Return (x, y) of the center of cell containing provided text 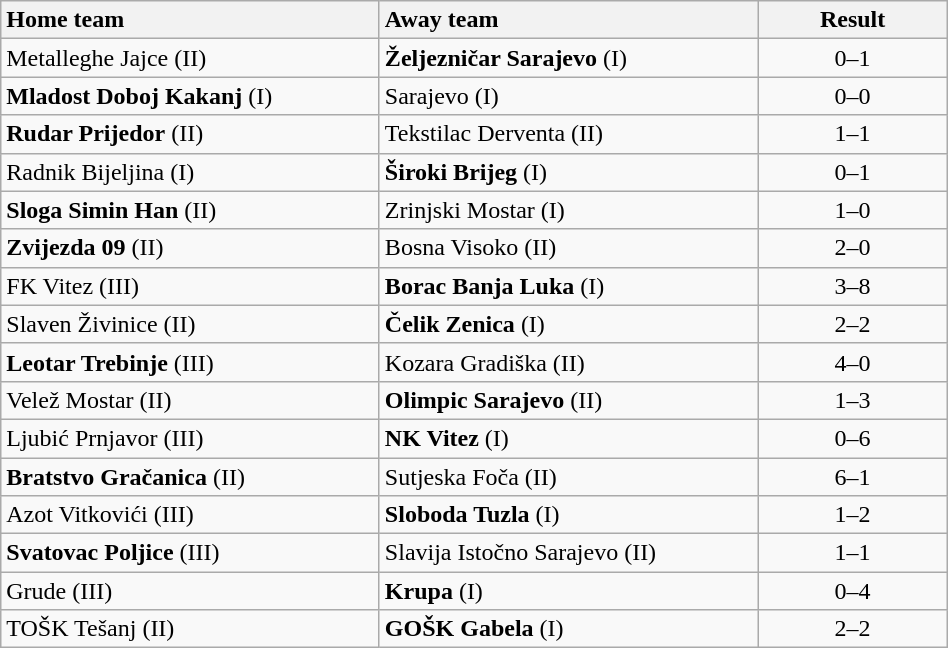
Ljubić Prnjavor (III) (190, 438)
Zvijezda 09 (II) (190, 248)
2–0 (852, 248)
Home team (190, 20)
Željezničar Sarajevo (I) (568, 58)
Krupa (I) (568, 591)
Svatovac Poljice (III) (190, 553)
Away team (568, 20)
Mladost Doboj Kakanj (I) (190, 96)
Zrinjski Mostar (I) (568, 210)
3–8 (852, 286)
Široki Brijeg (I) (568, 172)
Slaven Živinice (II) (190, 324)
TOŠK Tešanj (II) (190, 629)
Bosna Visoko (II) (568, 248)
NK Vitez (I) (568, 438)
Radnik Bijeljina (I) (190, 172)
Sloboda Tuzla (I) (568, 515)
Velež Mostar (II) (190, 400)
Azot Vitkovići (III) (190, 515)
Čelik Zenica (I) (568, 324)
1–3 (852, 400)
Metalleghe Jajce (II) (190, 58)
FK Vitez (III) (190, 286)
Slavija Istočno Sarajevo (II) (568, 553)
Kozara Gradiška (II) (568, 362)
6–1 (852, 477)
0–0 (852, 96)
Borac Banja Luka (I) (568, 286)
GOŠK Gabela (I) (568, 629)
Rudar Prijedor (II) (190, 134)
Sloga Simin Han (II) (190, 210)
1–0 (852, 210)
Tekstilac Derventa (II) (568, 134)
0–4 (852, 591)
Result (852, 20)
Grude (III) (190, 591)
1–2 (852, 515)
Sarajevo (I) (568, 96)
Olimpic Sarajevo (II) (568, 400)
Bratstvo Gračanica (II) (190, 477)
4–0 (852, 362)
Leotar Trebinje (III) (190, 362)
0–6 (852, 438)
Sutjeska Foča (II) (568, 477)
